Pinpoint the cell where the given text exists, returning its [x, y] midpoint coordinate. 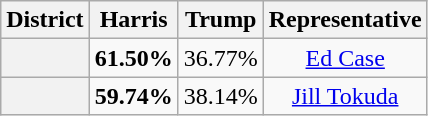
District [45, 20]
Trump [220, 20]
Ed Case [345, 58]
Representative [345, 20]
Jill Tokuda [345, 96]
61.50% [134, 58]
59.74% [134, 96]
36.77% [220, 58]
Harris [134, 20]
38.14% [220, 96]
